Locate the cell with the specified text and output its [X, Y] center coordinate. 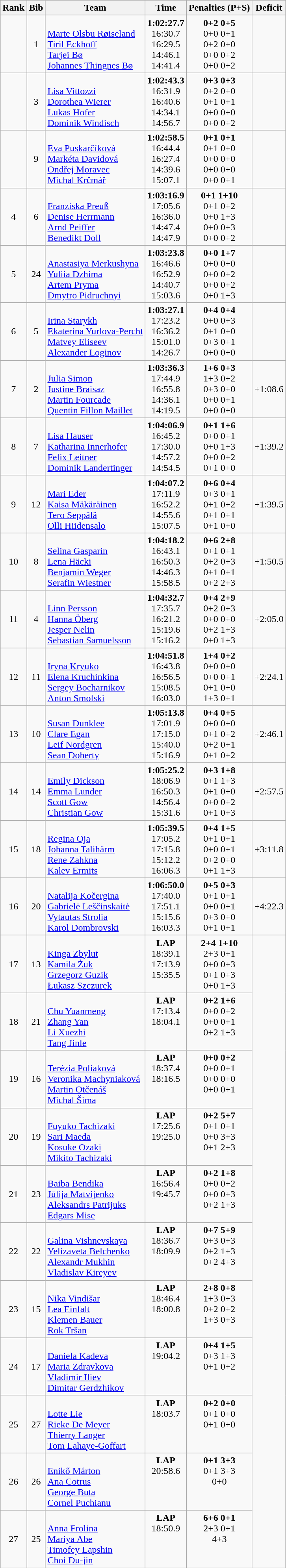
Time [165, 8]
0+4 0+50+0 0+00+1 0+20+2 0+10+1 0+2 [219, 734]
Chu YuanmengZhang YanLi XuezhiTang Jinle [95, 1022]
Terézia PoliakováVeronika MachyniakováMartin OtčenášMichal Šíma [95, 1079]
Mari EderKaisa MäkäräinenTero SeppäläOlli Hiidensalo [95, 504]
1:04:07.217:11.916:52.214:55.615:07.5 [165, 504]
LAP17:13.418:04.1 [165, 1022]
0+6 2+80+1 0+10+2 0+30+1 0+10+2 2+3 [219, 561]
Marte Olsbu RøiselandTiril EckhoffTarjei BøJohannes Thingnes Bø [95, 44]
+1:08.6 [269, 389]
0+1 0+10+1 0+00+0 0+00+0 0+00+0 0+1 [219, 159]
0+7 5+90+3 0+30+2 1+30+2 4+3 [219, 1251]
LAP20:58.6 [165, 1481]
Irina StarykhEkaterina Yurlova-PerchtMatvey EliseevAlexander Loginov [95, 331]
1 [36, 44]
LAP18:37.418:16.5 [165, 1079]
0+5 0+30+1 0+10+0 0+10+3 0+00+1 0+1 [219, 907]
Penalties (P+S) [219, 8]
1:04:06.916:45.217:30.014:57.214:54.5 [165, 446]
LAP18:46.418:00.8 [165, 1309]
LAP16:56.419:45.7 [165, 1194]
Enikő MártonAna CotrusGeorge ButaCornel Puchianu [95, 1481]
Deficit [269, 8]
0+4 0+40+0 0+30+1 0+00+3 0+10+0 0+0 [219, 331]
Lisa VittozziDorothea WiererLukas HoferDominik Windisch [95, 102]
LAP18:50.9 [165, 1539]
Lisa HauserKatharina InnerhoferFelix LeitnerDominik Landertinger [95, 446]
+3:11.8 [269, 849]
3 [36, 102]
0+4 1+50+1 0+10+0 0+10+2 0+00+1 1+3 [219, 849]
Nika VindišarLea EinfaltKlemen BauerRok Tršan [95, 1309]
+2:05.0 [269, 619]
Lotte LieRieke De MeyerThierry LangerTom Lahaye-Goffart [95, 1424]
1:04:32.717:35.716:21.215:19.615:16.2 [165, 619]
0+6 0+40+3 0+10+1 0+20+1 0+10+1 0+0 [219, 504]
1:05:25.218:06.916:50.314:56.415:31.6 [165, 792]
Rank [13, 8]
1:03:23.816:46.616:52.914:40.715:03.6 [165, 274]
0+4 1+50+3 1+30+1 0+2 [219, 1366]
Daniela KadevaMaria ZdravkovaVladimir IlievDimitar Gerdzhikov [95, 1366]
+4:22.3 [269, 907]
0+2 5+70+1 0+10+0 3+30+1 2+3 [219, 1137]
Fuyuko TachizakiSari MaedaKosuke OzakiMikito Tachizaki [95, 1137]
LAP18:03.7 [165, 1424]
Julia SimonJustine BraisazMartin FourcadeQuentin Fillon Maillet [95, 389]
Emily DicksonEmma LunderScott GowChristian Gow [95, 792]
1+4 0+20+0 0+00+0 0+10+1 0+01+3 0+1 [219, 677]
1+6 0+31+3 0+20+3 0+00+0 0+10+0 0+0 [219, 389]
0+1 1+60+0 0+10+0 1+30+0 0+20+1 0+0 [219, 446]
0+1 3+30+1 3+30+0 [219, 1481]
1:05:39.517:05.217:15.815:12.216:06.3 [165, 849]
1:04:18.216:43.116:50.314:46.315:58.5 [165, 561]
Natalija KočerginaGabrielė LeščinskaitėVytautas StroliaKarol Dombrovski [95, 907]
0+4 2+90+2 0+30+0 0+00+2 1+30+0 1+3 [219, 619]
6+6 0+12+3 0+14+3 [219, 1539]
+2:57.5 [269, 792]
0+3 0+30+2 0+00+1 0+10+0 0+00+0 0+2 [219, 102]
1:02:27.716:30.716:29.514:46.114:41.4 [165, 44]
1:02:58.516:44.416:27.414:39.615:07.1 [165, 159]
+1:39.2 [269, 446]
Baiba BendikaJūlija MatvijenkoAleksandrs PatrijuksEdgars Mise [95, 1194]
+1:50.5 [269, 561]
0+2 1+80+0 0+20+0 0+30+2 1+3 [219, 1194]
2 [36, 389]
0+2 0+00+1 0+00+1 0+0 [219, 1424]
LAP19:04.2 [165, 1366]
0+2 1+60+0 0+20+0 0+10+2 1+3 [219, 1022]
Anna FrolinaMariya AbeTimofey LapshinChoi Du-jin [95, 1539]
+1:39.5 [269, 504]
1:06:50.017:40.017:51.115:15.616:03.3 [165, 907]
LAP17:25.619:25.0 [165, 1137]
0+1 1+100+1 0+20+0 1+30+0 0+30+0 0+2 [219, 217]
Linn PerssonHanna ÖbergJesper NelinSebastian Samuelsson [95, 619]
2+8 0+81+3 0+30+2 0+21+3 0+3 [219, 1309]
1:02:43.316:31.916:40.614:34.114:56.7 [165, 102]
1:05:13.817:01.917:15.015:40.015:16.9 [165, 734]
0+0 0+20+0 0+10+0 0+00+0 0+1 [219, 1079]
0+2 0+50+0 0+10+2 0+00+0 0+20+0 0+2 [219, 44]
+2:24.1 [269, 677]
0+3 1+80+1 1+30+1 0+00+0 0+20+1 0+3 [219, 792]
Iryna KryukoElena KruchinkinaSergey BocharnikovAnton Smolski [95, 677]
Kinga ZbylutKamila ŻukGrzegorz GuzikŁukasz Szczurek [95, 964]
Anastasiya MerkushynaYuliia DzhimaArtem PrymaDmytro Pidruchnyi [95, 274]
1:03:36.317:44.916:55.814:36.114:19.5 [165, 389]
Selina GasparinLena HäckiBenjamin WegerSerafin Wiestner [95, 561]
LAP18:39.117:13.915:35.5 [165, 964]
Regina OjaJohanna TalihärmRene ZahknaKalev Ermits [95, 849]
Franziska PreußDenise HerrmannArnd PeifferBenedikt Doll [95, 217]
Susan DunkleeClare EganLeif NordgrenSean Doherty [95, 734]
LAP18:36.718:09.9 [165, 1251]
+2:46.1 [269, 734]
Eva PuskarčíkováMarkéta DavidováOndřej MoravecMichal Krčmář [95, 159]
Team [95, 8]
1:04:51.816:43.816:56.515:08.516:03.0 [165, 677]
Galina VishnevskayaYelizaveta BelchenkoAlexandr MukhinVladislav Kireyev [95, 1251]
0+0 1+70+0 0+00+0 0+20+0 0+20+0 1+3 [219, 274]
Bib [36, 8]
2+4 1+102+3 0+10+0 0+30+1 0+30+0 1+3 [219, 964]
1:03:27.117:23.216:36.215:01.014:26.7 [165, 331]
1:03:16.917:05.616:36.014:47.414:47.9 [165, 217]
